Identify which cell holds the provided text, then report its [x, y] central coordinate. 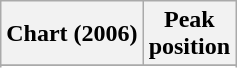
Chart (2006) [72, 34]
Peak position [189, 34]
